Scan for the cell matching the given text and deliver its (X, Y) coordinate at center. 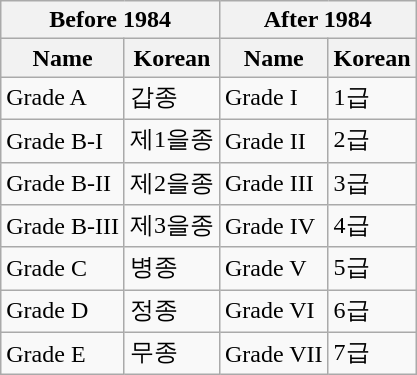
Grade A (63, 98)
Grade VII (274, 354)
4급 (372, 226)
Grade V (274, 268)
무종 (172, 354)
2급 (372, 140)
Grade VI (274, 312)
정종 (172, 312)
3급 (372, 184)
Grade B-II (63, 184)
Grade I (274, 98)
Grade B-III (63, 226)
7급 (372, 354)
병종 (172, 268)
1급 (372, 98)
Grade E (63, 354)
Grade IV (274, 226)
제2을종 (172, 184)
Grade II (274, 140)
After 1984 (318, 20)
갑종 (172, 98)
Grade III (274, 184)
5급 (372, 268)
Grade C (63, 268)
제3을종 (172, 226)
Grade B-I (63, 140)
6급 (372, 312)
Before 1984 (110, 20)
제1을종 (172, 140)
Grade D (63, 312)
